Detect which cell encompasses the target text, then output its [X, Y] center coordinate. 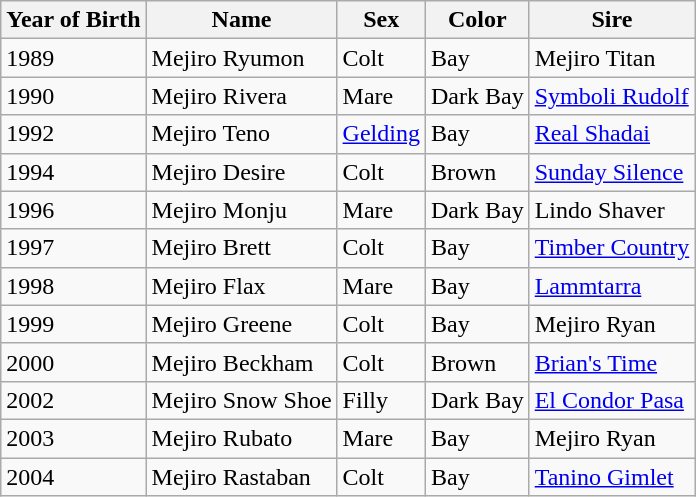
Brian's Time [612, 362]
Name [242, 20]
Timber Country [612, 248]
Mejiro Desire [242, 172]
Tanino Gimlet [612, 477]
Gelding [381, 134]
Mejiro Beckham [242, 362]
Real Shadai [612, 134]
1998 [74, 286]
Sex [381, 20]
2002 [74, 400]
Mejiro Snow Shoe [242, 400]
1994 [74, 172]
Year of Birth [74, 20]
Color [477, 20]
Mejiro Rastaban [242, 477]
Mejiro Greene [242, 324]
Mejiro Titan [612, 58]
El Condor Pasa [612, 400]
Symboli Rudolf [612, 96]
Mejiro Monju [242, 210]
1990 [74, 96]
2000 [74, 362]
Mejiro Flax [242, 286]
2004 [74, 477]
Mejiro Rivera [242, 96]
1992 [74, 134]
Mejiro Rubato [242, 438]
Mejiro Ryumon [242, 58]
1989 [74, 58]
Lammtarra [612, 286]
Sire [612, 20]
Lindo Shaver [612, 210]
Filly [381, 400]
Mejiro Brett [242, 248]
Mejiro Teno [242, 134]
1999 [74, 324]
1996 [74, 210]
1997 [74, 248]
Sunday Silence [612, 172]
2003 [74, 438]
